Provide the (X, Y) coordinate of the cell's center where the given text is located.  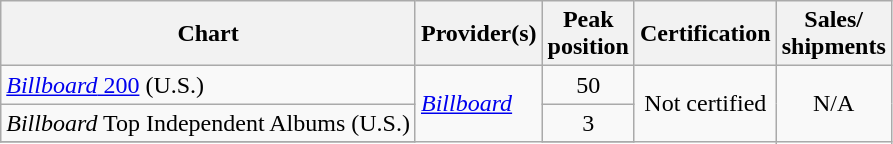
Chart (208, 34)
3 (588, 123)
Billboard 200 (U.S.) (208, 85)
Provider(s) (478, 34)
Billboard Top Independent Albums (U.S.) (208, 123)
Not certified (705, 104)
Peakposition (588, 34)
N/A (834, 104)
Sales/shipments (834, 34)
Billboard (478, 104)
Certification (705, 34)
50 (588, 85)
